Return (X, Y) of the center of cell containing provided text 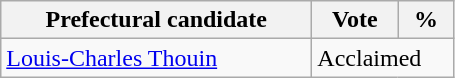
Prefectural candidate (156, 20)
Vote (355, 20)
Louis-Charles Thouin (156, 58)
Acclaimed (383, 58)
% (426, 20)
